Pinpoint the cell where the given text exists, returning its [X, Y] midpoint coordinate. 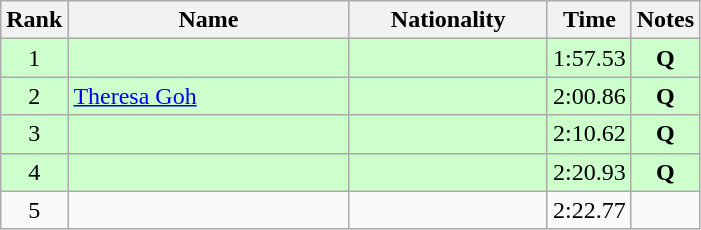
Theresa Goh [208, 96]
2:10.62 [589, 134]
Nationality [448, 20]
2:20.93 [589, 172]
2:22.77 [589, 210]
2:00.86 [589, 96]
3 [34, 134]
4 [34, 172]
Name [208, 20]
2 [34, 96]
1 [34, 58]
1:57.53 [589, 58]
Rank [34, 20]
Time [589, 20]
5 [34, 210]
Notes [665, 20]
